Pinpoint the cell where the given text exists, returning its (X, Y) midpoint coordinate. 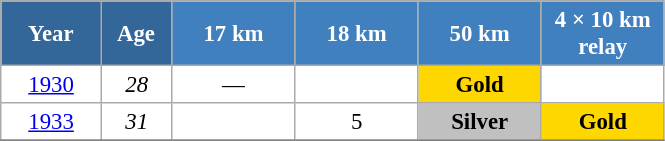
5 (356, 122)
50 km (480, 34)
1930 (52, 85)
— (234, 85)
31 (136, 122)
17 km (234, 34)
4 × 10 km relay (602, 34)
28 (136, 85)
Silver (480, 122)
Age (136, 34)
1933 (52, 122)
18 km (356, 34)
Year (52, 34)
